Pinpoint the cell where the given text exists, returning its (x, y) midpoint coordinate. 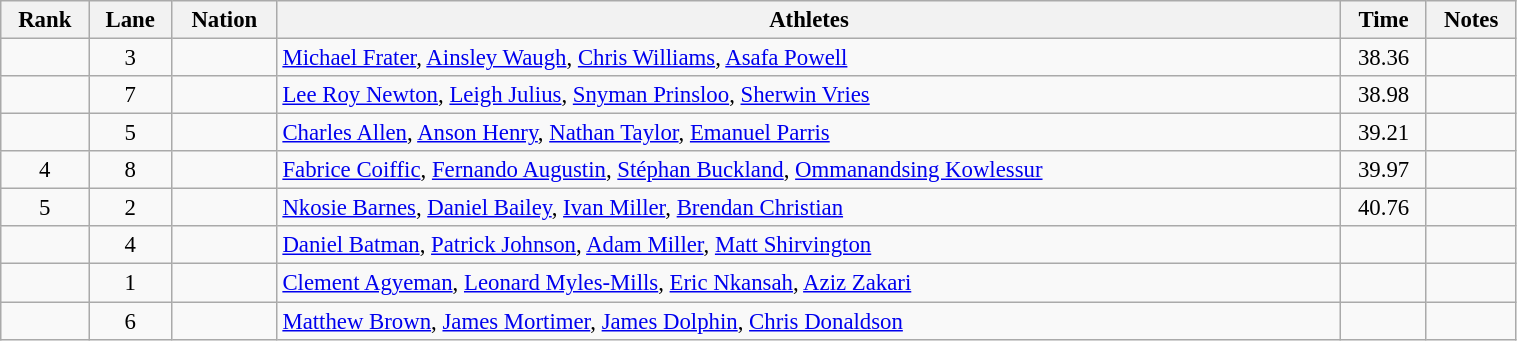
Daniel Batman, Patrick Johnson, Adam Miller, Matt Shirvington (809, 245)
39.21 (1384, 133)
Charles Allen, Anson Henry, Nathan Taylor, Emanuel Parris (809, 133)
Michael Frater, Ainsley Waugh, Chris Williams, Asafa Powell (809, 58)
38.98 (1384, 95)
Athletes (809, 20)
Fabrice Coiffic, Fernando Augustin, Stéphan Buckland, Ommanandsing Kowlessur (809, 170)
3 (130, 58)
8 (130, 170)
Notes (1471, 20)
40.76 (1384, 208)
Lee Roy Newton, Leigh Julius, Snyman Prinsloo, Sherwin Vries (809, 95)
Nation (224, 20)
Matthew Brown, James Mortimer, James Dolphin, Chris Donaldson (809, 321)
2 (130, 208)
Clement Agyeman, Leonard Myles-Mills, Eric Nkansah, Aziz Zakari (809, 283)
Nkosie Barnes, Daniel Bailey, Ivan Miller, Brendan Christian (809, 208)
39.97 (1384, 170)
6 (130, 321)
Rank (45, 20)
Lane (130, 20)
38.36 (1384, 58)
1 (130, 283)
Time (1384, 20)
7 (130, 95)
